For the text-containing cell, return its midpoint in (x, y) coordinate format. 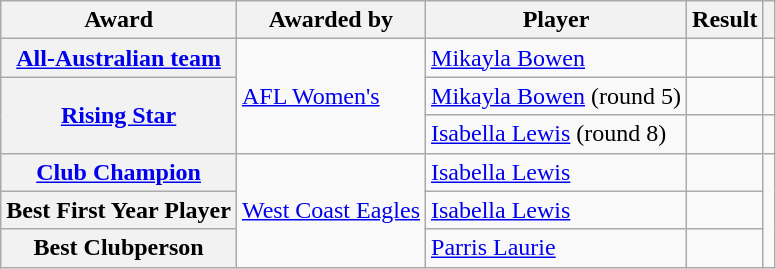
Club Champion (119, 172)
Mikayla Bowen (556, 58)
Award (119, 20)
Result (725, 20)
Best Clubperson (119, 248)
Best First Year Player (119, 210)
Isabella Lewis (round 8) (556, 134)
Player (556, 20)
Parris Laurie (556, 248)
AFL Women's (330, 96)
All-Australian team (119, 58)
Rising Star (119, 115)
Awarded by (330, 20)
Mikayla Bowen (round 5) (556, 96)
West Coast Eagles (330, 210)
